Return the [x, y] coordinate for the center point of the cell that contains the specified text.  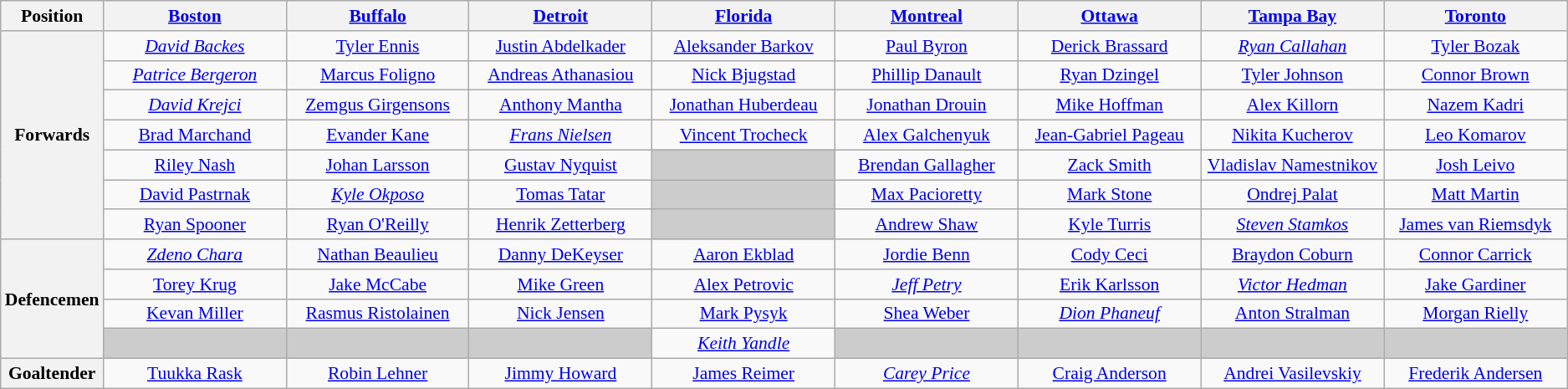
Nick Bjugstad [744, 75]
Derick Brassard [1109, 46]
Zdeno Chara [196, 254]
Ryan Callahan [1293, 46]
Justin Abdelkader [560, 46]
Phillip Danault [927, 75]
Steven Stamkos [1293, 225]
Erik Karlsson [1109, 284]
Montreal [927, 16]
Nazem Kadri [1475, 105]
Nick Jensen [560, 314]
Riley Nash [196, 165]
Craig Anderson [1109, 374]
Jonathan Drouin [927, 105]
Andrei Vasilevskiy [1293, 374]
David Backes [196, 46]
Ottawa [1109, 16]
Kyle Turris [1109, 225]
Robin Lehner [378, 374]
Aleksander Barkov [744, 46]
Rasmus Ristolainen [378, 314]
Brendan Gallagher [927, 165]
Tyler Bozak [1475, 46]
Matt Martin [1475, 195]
Detroit [560, 16]
Defencemen [52, 299]
Boston [196, 16]
James Reimer [744, 374]
Nikita Kucherov [1293, 136]
Ryan O'Reilly [378, 225]
Vladislav Namestnikov [1293, 165]
Torey Krug [196, 284]
Dion Phaneuf [1109, 314]
Jonathan Huberdeau [744, 105]
Anton Stralman [1293, 314]
Alex Killorn [1293, 105]
Josh Leivo [1475, 165]
Jake Gardiner [1475, 284]
Ryan Spooner [196, 225]
Morgan Rielly [1475, 314]
Kevan Miller [196, 314]
Alex Galchenyuk [927, 136]
Danny DeKeyser [560, 254]
Paul Byron [927, 46]
Kyle Okposo [378, 195]
Tyler Ennis [378, 46]
Frans Nielsen [560, 136]
Jordie Benn [927, 254]
Aaron Ekblad [744, 254]
Alex Petrovic [744, 284]
Mike Green [560, 284]
Ryan Dzingel [1109, 75]
Buffalo [378, 16]
Tyler Johnson [1293, 75]
Max Pacioretty [927, 195]
Keith Yandle [744, 344]
Mark Stone [1109, 195]
Leo Komarov [1475, 136]
Tampa Bay [1293, 16]
Jean-Gabriel Pageau [1109, 136]
Mark Pysyk [744, 314]
Tuukka Rask [196, 374]
Marcus Foligno [378, 75]
Anthony Mantha [560, 105]
Jimmy Howard [560, 374]
Nathan Beaulieu [378, 254]
Frederik Andersen [1475, 374]
Connor Carrick [1475, 254]
Gustav Nyquist [560, 165]
Andrew Shaw [927, 225]
Johan Larsson [378, 165]
Forwards [52, 136]
Tomas Tatar [560, 195]
Zack Smith [1109, 165]
David Pastrnak [196, 195]
James van Riemsdyk [1475, 225]
Brad Marchand [196, 136]
Toronto [1475, 16]
Victor Hedman [1293, 284]
Mike Hoffman [1109, 105]
Jake McCabe [378, 284]
Andreas Athanasiou [560, 75]
Cody Ceci [1109, 254]
Florida [744, 16]
Evander Kane [378, 136]
Patrice Bergeron [196, 75]
Connor Brown [1475, 75]
Position [52, 16]
Zemgus Girgensons [378, 105]
Jeff Petry [927, 284]
David Krejci [196, 105]
Shea Weber [927, 314]
Braydon Coburn [1293, 254]
Goaltender [52, 374]
Vincent Trocheck [744, 136]
Ondrej Palat [1293, 195]
Henrik Zetterberg [560, 225]
Carey Price [927, 374]
